Return (x, y) of the center of cell containing provided text 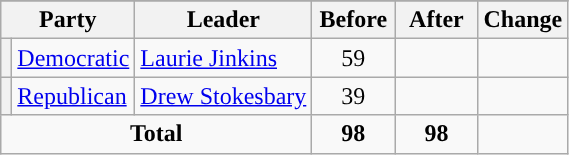
59 (354, 58)
Republican (74, 96)
Drew Stokesbary (224, 96)
After (436, 20)
Laurie Jinkins (224, 58)
Change (523, 20)
Before (354, 20)
Leader (224, 20)
Democratic (74, 58)
39 (354, 96)
Total (156, 134)
Party (68, 20)
